Detect which cell encompasses the target text, then output its [X, Y] center coordinate. 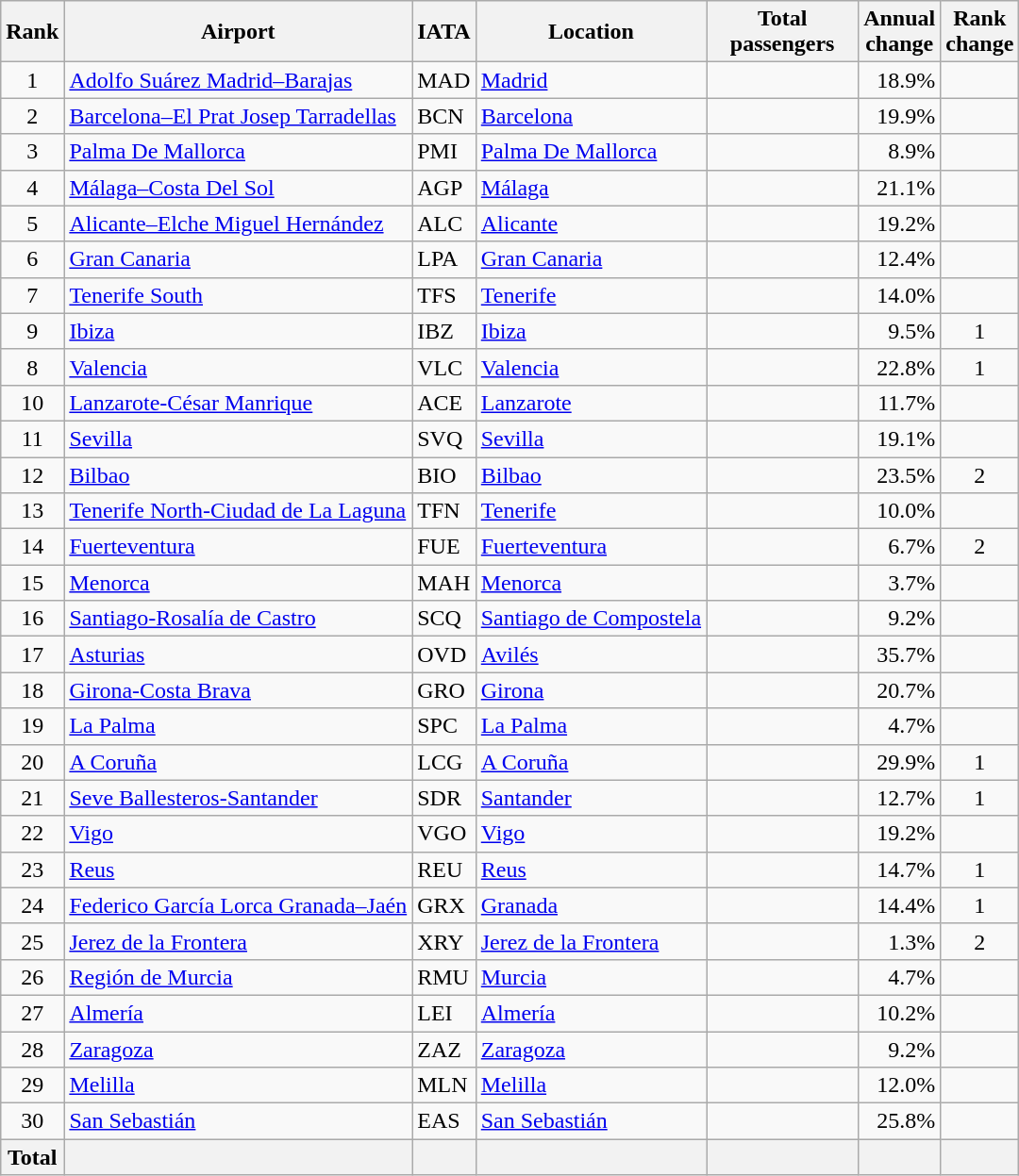
10.2% [900, 1013]
6 [32, 259]
XRY [444, 941]
28 [32, 1050]
19.1% [900, 439]
ZAZ [444, 1050]
Adolfo Suárez Madrid–Barajas [238, 80]
SCQ [444, 619]
20.7% [900, 690]
Málaga [591, 188]
22 [32, 834]
20 [32, 762]
ALC [444, 224]
GRO [444, 690]
12.7% [900, 798]
11.7% [900, 403]
Granada [591, 905]
Totalpassengers [783, 32]
RMU [444, 977]
13 [32, 511]
Lanzarote-César Manrique [238, 403]
Tenerife South [238, 295]
22.8% [900, 367]
Asturias [238, 654]
10.0% [900, 511]
21 [32, 798]
14.7% [900, 870]
VLC [444, 367]
9 [32, 331]
1.3% [900, 941]
6.7% [900, 547]
14.4% [900, 905]
Barcelona–El Prat Josep Tarradellas [238, 116]
FUE [444, 547]
TFN [444, 511]
EAS [444, 1121]
25.8% [900, 1121]
Girona-Costa Brava [238, 690]
23 [32, 870]
24 [32, 905]
Santiago de Compostela [591, 619]
25 [32, 941]
Lanzarote [591, 403]
ACE [444, 403]
18 [32, 690]
PMI [444, 152]
Málaga–Costa Del Sol [238, 188]
11 [32, 439]
Región de Murcia [238, 977]
SDR [444, 798]
VGO [444, 834]
IBZ [444, 331]
3.7% [900, 583]
LCG [444, 762]
IATA [444, 32]
12 [32, 474]
Avilés [591, 654]
16 [32, 619]
8.9% [900, 152]
TFS [444, 295]
19 [32, 726]
Location [591, 32]
29.9% [900, 762]
18.9% [900, 80]
9.5% [900, 331]
35.7% [900, 654]
Tenerife North-Ciudad de La Laguna [238, 511]
30 [32, 1121]
12.0% [900, 1085]
7 [32, 295]
5 [32, 224]
MAD [444, 80]
27 [32, 1013]
BCN [444, 116]
12.4% [900, 259]
Rank [32, 32]
Girona [591, 690]
Murcia [591, 977]
15 [32, 583]
14.0% [900, 295]
Santander [591, 798]
Seve Ballesteros-Santander [238, 798]
Alicante–Elche Miguel Hernández [238, 224]
21.1% [900, 188]
10 [32, 403]
Annualchange [900, 32]
Barcelona [591, 116]
GRX [444, 905]
3 [32, 152]
4 [32, 188]
19.9% [900, 116]
LPA [444, 259]
Rankchange [979, 32]
8 [32, 367]
SPC [444, 726]
BIO [444, 474]
MLN [444, 1085]
29 [32, 1085]
Santiago-Rosalía de Castro [238, 619]
SVQ [444, 439]
23.5% [900, 474]
REU [444, 870]
Total [32, 1157]
Madrid [591, 80]
AGP [444, 188]
LEI [444, 1013]
17 [32, 654]
14 [32, 547]
Airport [238, 32]
26 [32, 977]
MAH [444, 583]
Alicante [591, 224]
OVD [444, 654]
Federico García Lorca Granada–Jaén [238, 905]
